Determine the (x, y) coordinate at the center of the cell enclosing the given text.  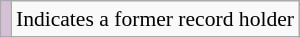
Indicates a former record holder (155, 19)
